Determine the (x, y) coordinate at the center of the cell enclosing the given text.  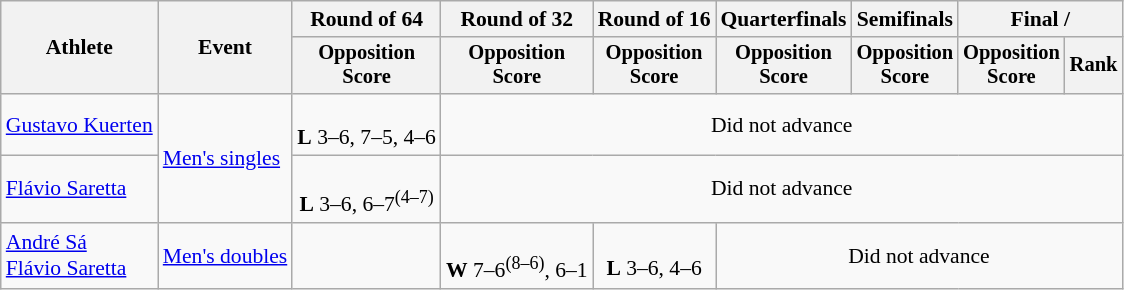
André SáFlávio Saretta (80, 256)
W 7–6(8–6), 6–1 (517, 256)
Athlete (80, 48)
Men's doubles (226, 256)
Round of 64 (366, 19)
Final / (1040, 19)
Round of 16 (654, 19)
Flávio Saretta (80, 190)
L 3–6, 6–7(4–7) (366, 190)
Men's singles (226, 158)
Round of 32 (517, 19)
Quarterfinals (784, 19)
Event (226, 48)
L 3–6, 4–6 (654, 256)
Rank (1094, 66)
L 3–6, 7–5, 4–6 (366, 124)
Semifinals (906, 19)
Gustavo Kuerten (80, 124)
